Locate the cell with the specified text and output its [X, Y] center coordinate. 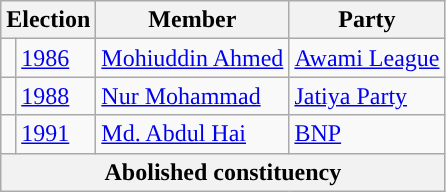
Mohiuddin Ahmed [192, 58]
Nur Mohammad [192, 96]
Md. Abdul Hai [192, 134]
Election [48, 20]
Party [367, 20]
1988 [56, 96]
1986 [56, 58]
Jatiya Party [367, 96]
BNP [367, 134]
1991 [56, 134]
Abolished constituency [223, 172]
Awami League [367, 58]
Member [192, 20]
